Scan for the cell matching the given text and deliver its [x, y] coordinate at center. 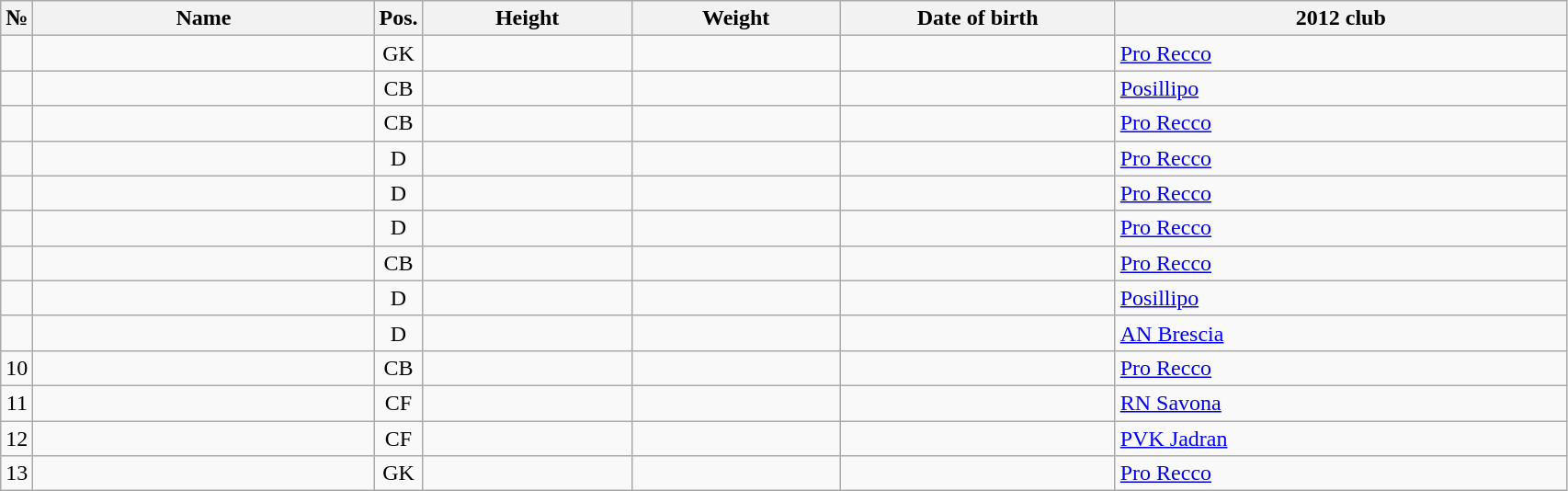
Name [204, 18]
RN Savona [1340, 403]
Height [528, 18]
Weight [735, 18]
11 [17, 403]
AN Brescia [1340, 333]
PVK Jadran [1340, 439]
13 [17, 474]
2012 club [1340, 18]
№ [17, 18]
Pos. [399, 18]
12 [17, 439]
10 [17, 368]
Date of birth [978, 18]
